Return the [X, Y] coordinate for the center point of the cell that contains the specified text.  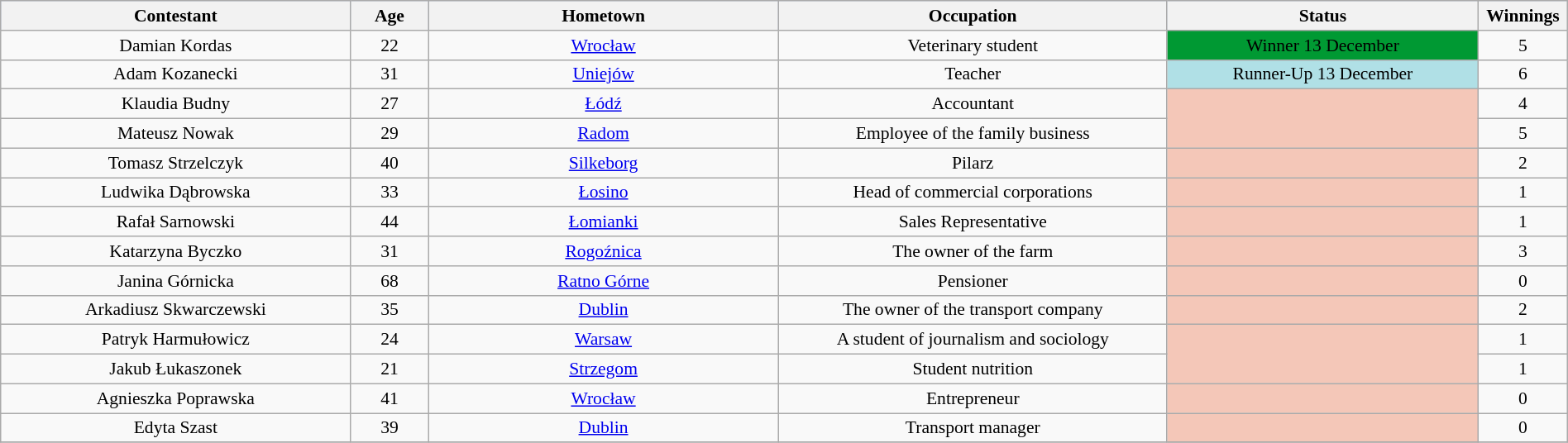
Patryk Harmułowicz [175, 340]
Edyta Szast [175, 428]
Radom [604, 134]
41 [390, 398]
Damian Kordas [175, 45]
68 [390, 281]
Hometown [604, 16]
39 [390, 428]
Jakub Łukaszonek [175, 369]
Janina Górnicka [175, 281]
Runner-Up 13 December [1322, 74]
Łomianki [604, 222]
Occupation [973, 16]
Rogoźnica [604, 251]
Winner 13 December [1322, 45]
Arkadiusz Skwarczewski [175, 310]
Agnieszka Poprawska [175, 398]
Head of commercial corporations [973, 193]
Entrepreneur [973, 398]
35 [390, 310]
22 [390, 45]
Silkeborg [604, 163]
Pilarz [973, 163]
Accountant [973, 104]
Teacher [973, 74]
Status [1322, 16]
A student of journalism and sociology [973, 340]
Employee of the family business [973, 134]
Adam Kozanecki [175, 74]
Age [390, 16]
4 [1523, 104]
The owner of the transport company [973, 310]
Łódź [604, 104]
The owner of the farm [973, 251]
33 [390, 193]
24 [390, 340]
Strzegom [604, 369]
Contestant [175, 16]
Student nutrition [973, 369]
Mateusz Nowak [175, 134]
21 [390, 369]
Uniejów [604, 74]
Warsaw [604, 340]
Łosino [604, 193]
44 [390, 222]
Klaudia Budny [175, 104]
29 [390, 134]
Transport manager [973, 428]
Rafał Sarnowski [175, 222]
3 [1523, 251]
Ratno Górne [604, 281]
27 [390, 104]
6 [1523, 74]
Winnings [1523, 16]
40 [390, 163]
Veterinary student [973, 45]
Katarzyna Byczko [175, 251]
Sales Representative [973, 222]
Tomasz Strzelczyk [175, 163]
Ludwika Dąbrowska [175, 193]
Pensioner [973, 281]
